For the text-containing cell, return its midpoint in (x, y) coordinate format. 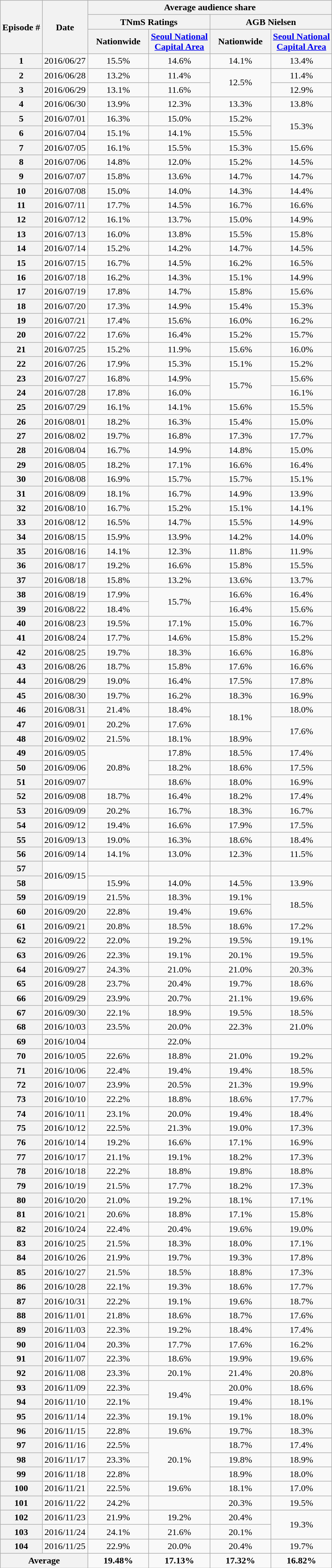
83 (21, 1243)
66 (21, 998)
2016/07/14 (65, 249)
2016/09/28 (65, 984)
2016/11/04 (65, 1344)
2016/10/21 (65, 1215)
79 (21, 1186)
58 (21, 883)
2016/10/04 (65, 1041)
2016/07/26 (65, 364)
40 (21, 623)
2016/10/28 (65, 1287)
2016/10/31 (65, 1301)
2016/08/08 (65, 479)
102 (21, 1517)
2016/06/30 (65, 104)
Episode # (21, 27)
2016/08/12 (65, 522)
95 (21, 1416)
24.3% (118, 969)
2016/09/15 (65, 875)
88 (21, 1315)
34 (21, 537)
2016/07/13 (65, 234)
21 (21, 349)
70 (21, 1056)
42 (21, 652)
11.5% (302, 854)
69 (21, 1041)
20 (21, 335)
37 (21, 580)
9 (21, 176)
74 (21, 1113)
2016/10/20 (65, 1200)
33 (21, 522)
57 (21, 868)
43 (21, 667)
2016/08/29 (65, 681)
75 (21, 1128)
2016/10/17 (65, 1157)
93 (21, 1388)
87 (21, 1301)
92 (21, 1373)
51 (21, 782)
2016/10/24 (65, 1229)
32 (21, 508)
2016/11/03 (65, 1330)
13.1% (118, 90)
2016/08/09 (65, 494)
11.8% (240, 551)
2016/07/25 (65, 349)
2016/10/06 (65, 1070)
76 (21, 1143)
23 (21, 378)
45 (21, 696)
20.5% (180, 1085)
2016/11/14 (65, 1416)
17.13% (180, 1560)
50 (21, 768)
2016/07/29 (65, 407)
AGB Nielsen (271, 22)
2016/10/05 (65, 1056)
18 (21, 306)
13.4% (302, 61)
13.3% (240, 104)
2016/10/27 (65, 1272)
2016/11/09 (65, 1388)
30 (21, 479)
61 (21, 926)
2016/07/11 (65, 205)
4 (21, 104)
2016/10/10 (65, 1099)
6 (21, 133)
2016/10/03 (65, 1027)
101 (21, 1503)
12 (21, 220)
5 (21, 119)
2016/11/18 (65, 1474)
24 (21, 392)
10 (21, 191)
2016/08/17 (65, 566)
24.2% (118, 1503)
2016/11/07 (65, 1359)
17.0% (302, 1488)
24.1% (118, 1532)
2016/10/11 (65, 1113)
97 (21, 1445)
13 (21, 234)
22 (21, 364)
2016/10/19 (65, 1186)
7 (21, 147)
2016/10/18 (65, 1171)
2016/07/20 (65, 306)
16 (21, 277)
59 (21, 897)
2016/09/01 (65, 724)
2016/11/25 (65, 1546)
2016/08/26 (65, 667)
2016/11/16 (65, 1445)
2016/08/02 (65, 436)
85 (21, 1272)
62 (21, 941)
20.6% (118, 1215)
60 (21, 912)
56 (21, 854)
48 (21, 739)
2016/07/28 (65, 392)
81 (21, 1215)
2016/07/22 (65, 335)
16.82% (302, 1560)
2016/07/12 (65, 220)
86 (21, 1287)
2016/09/21 (65, 926)
19.48% (118, 1560)
2016/06/28 (65, 75)
100 (21, 1488)
2016/07/15 (65, 263)
80 (21, 1200)
12.0% (180, 162)
2016/08/30 (65, 696)
91 (21, 1359)
36 (21, 566)
2016/10/25 (65, 1243)
2016/08/18 (65, 580)
23.5% (118, 1027)
98 (21, 1460)
67 (21, 1013)
2 (21, 75)
2016/09/12 (65, 825)
11.6% (180, 90)
2016/09/02 (65, 739)
11 (21, 205)
49 (21, 753)
2016/09/09 (65, 811)
17.32% (240, 1560)
77 (21, 1157)
2016/08/31 (65, 710)
2016/08/01 (65, 422)
TNmS Ratings (149, 22)
2016/09/08 (65, 796)
2016/09/29 (65, 998)
84 (21, 1258)
2016/10/07 (65, 1085)
2016/09/20 (65, 912)
46 (21, 710)
82 (21, 1229)
2016/08/05 (65, 465)
47 (21, 724)
2016/11/22 (65, 1503)
2016/07/01 (65, 119)
2016/08/25 (65, 652)
38 (21, 594)
2016/10/26 (65, 1258)
13.0% (180, 854)
64 (21, 969)
2016/09/07 (65, 782)
2016/10/14 (65, 1143)
2016/11/15 (65, 1431)
89 (21, 1330)
73 (21, 1099)
2016/06/29 (65, 90)
23.7% (118, 984)
44 (21, 681)
12.9% (302, 90)
54 (21, 825)
2016/07/04 (65, 133)
72 (21, 1085)
17.2% (302, 926)
2016/11/21 (65, 1488)
15 (21, 263)
Average audience share (210, 8)
2016/09/27 (65, 969)
2016/08/23 (65, 623)
2016/11/24 (65, 1532)
2016/10/12 (65, 1128)
63 (21, 955)
25 (21, 407)
2016/09/13 (65, 839)
2016/08/16 (65, 551)
26 (21, 422)
35 (21, 551)
2016/09/22 (65, 941)
31 (21, 494)
103 (21, 1532)
2016/11/23 (65, 1517)
94 (21, 1402)
99 (21, 1474)
2016/09/05 (65, 753)
28 (21, 450)
2016/07/19 (65, 292)
2016/07/07 (65, 176)
2016/11/17 (65, 1460)
2016/07/08 (65, 191)
1 (21, 61)
2016/09/26 (65, 955)
68 (21, 1027)
21.8% (118, 1315)
2016/07/06 (65, 162)
104 (21, 1546)
14.4% (302, 191)
78 (21, 1171)
20.7% (180, 998)
17 (21, 292)
8 (21, 162)
19 (21, 320)
2016/11/01 (65, 1315)
65 (21, 984)
12.5% (240, 83)
2016/06/27 (65, 61)
2016/07/05 (65, 147)
2016/07/21 (65, 320)
2016/11/08 (65, 1373)
2016/08/22 (65, 609)
14 (21, 249)
55 (21, 839)
23.1% (118, 1113)
2016/08/10 (65, 508)
29 (21, 465)
2016/09/19 (65, 897)
71 (21, 1070)
90 (21, 1344)
27 (21, 436)
41 (21, 638)
22.6% (118, 1056)
22.9% (118, 1546)
2016/09/06 (65, 768)
2016/09/30 (65, 1013)
52 (21, 796)
2016/08/24 (65, 638)
2016/08/15 (65, 537)
21.6% (180, 1532)
Average (44, 1560)
2016/09/14 (65, 854)
Date (65, 27)
2016/08/19 (65, 594)
2016/07/27 (65, 378)
2016/11/10 (65, 1402)
2016/07/18 (65, 277)
53 (21, 811)
2016/08/04 (65, 450)
39 (21, 609)
96 (21, 1431)
3 (21, 90)
